Pinpoint the cell where the given text exists, returning its (x, y) midpoint coordinate. 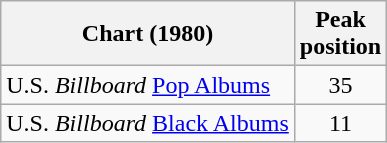
Chart (1980) (148, 34)
U.S. Billboard Black Albums (148, 123)
35 (340, 85)
11 (340, 123)
Peakposition (340, 34)
U.S. Billboard Pop Albums (148, 85)
